Extract the (X, Y) coordinate from the center of the cell holding the provided text.  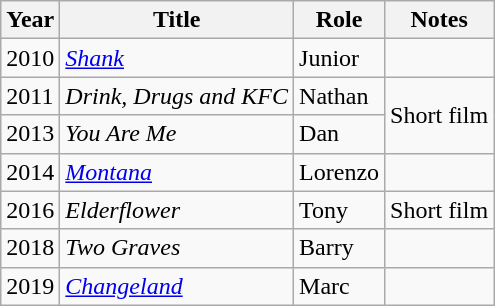
Year (30, 20)
Montana (177, 172)
2010 (30, 58)
Elderflower (177, 210)
2013 (30, 134)
Changeland (177, 286)
Shank (177, 58)
Role (340, 20)
Drink, Drugs and KFC (177, 96)
Marc (340, 286)
Title (177, 20)
2014 (30, 172)
Junior (340, 58)
Notes (440, 20)
Barry (340, 248)
2016 (30, 210)
Two Graves (177, 248)
Tony (340, 210)
Dan (340, 134)
Nathan (340, 96)
Lorenzo (340, 172)
2019 (30, 286)
2018 (30, 248)
2011 (30, 96)
You Are Me (177, 134)
